Output the [X, Y] coordinate of the center of the cell containing the given text.  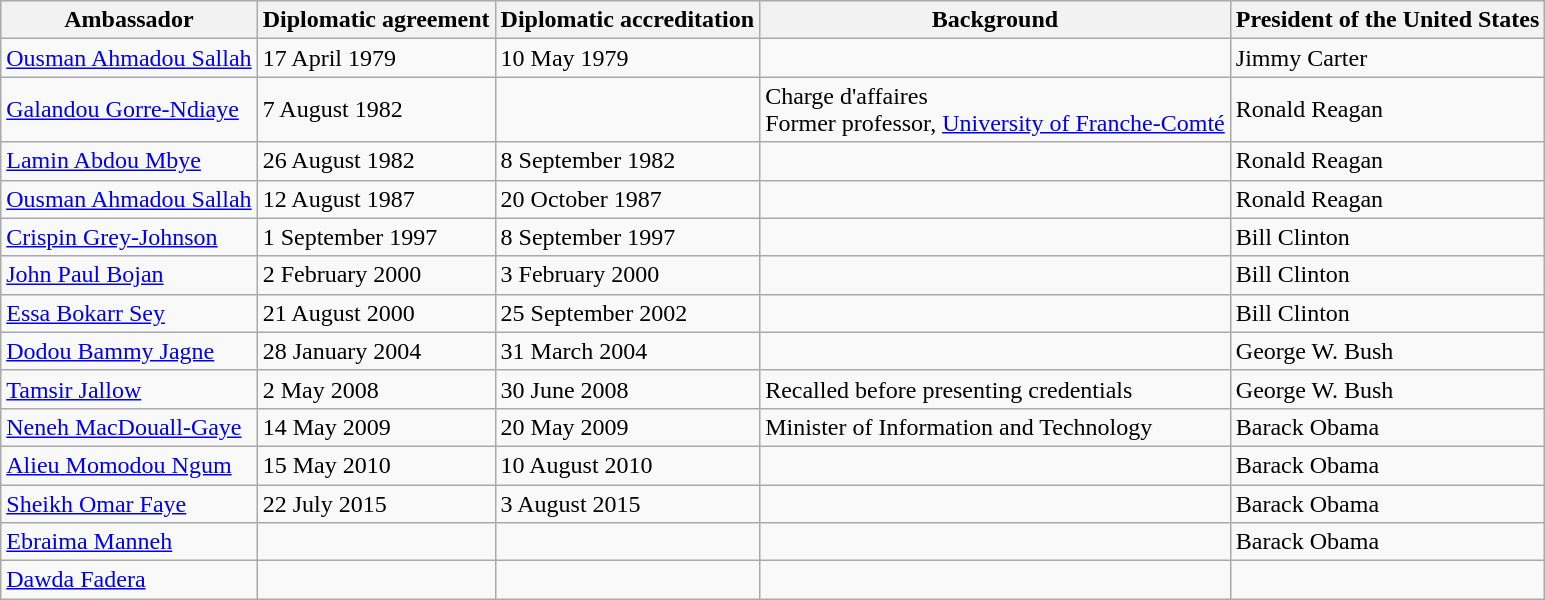
Lamin Abdou Mbye [129, 161]
Diplomatic accreditation [628, 20]
Ambassador [129, 20]
22 July 2015 [376, 503]
Galandou Gorre-Ndiaye [129, 110]
Dodou Bammy Jagne [129, 351]
7 August 1982 [376, 110]
31 March 2004 [628, 351]
20 May 2009 [628, 427]
2 May 2008 [376, 389]
Recalled before presenting credentials [996, 389]
President of the United States [1388, 20]
1 September 1997 [376, 237]
Crispin Grey-Johnson [129, 237]
Tamsir Jallow [129, 389]
25 September 2002 [628, 313]
12 August 1987 [376, 199]
30 June 2008 [628, 389]
Background [996, 20]
Neneh MacDouall-Gaye [129, 427]
17 April 1979 [376, 58]
14 May 2009 [376, 427]
Charge d'affairesFormer professor, University of Franche-Comté [996, 110]
Jimmy Carter [1388, 58]
3 February 2000 [628, 275]
Essa Bokarr Sey [129, 313]
Alieu Momodou Ngum [129, 465]
26 August 1982 [376, 161]
John Paul Bojan [129, 275]
28 January 2004 [376, 351]
21 August 2000 [376, 313]
Sheikh Omar Faye [129, 503]
Diplomatic agreement [376, 20]
8 September 1982 [628, 161]
3 August 2015 [628, 503]
15 May 2010 [376, 465]
10 May 1979 [628, 58]
10 August 2010 [628, 465]
8 September 1997 [628, 237]
Ebraima Manneh [129, 542]
Dawda Fadera [129, 580]
2 February 2000 [376, 275]
Minister of Information and Technology [996, 427]
20 October 1987 [628, 199]
